Output the [X, Y] coordinate of the center of the cell containing the given text.  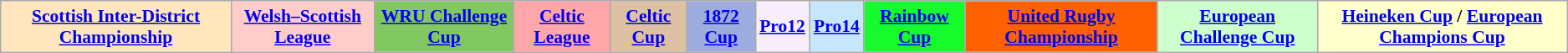
WRU Challenge Cup [443, 27]
United Rugby Championship [1061, 27]
Rainbow Cup [915, 27]
1872 Cup [722, 27]
Pro12 [783, 27]
Celtic League [562, 27]
Welsh–Scottish League [303, 27]
Heineken Cup / European Champions Cup [1442, 27]
Scottish Inter-District Championship [116, 27]
European Challenge Cup [1238, 27]
Pro14 [836, 27]
Celtic Cup [648, 27]
